Return [X, Y] of the center of cell containing provided text 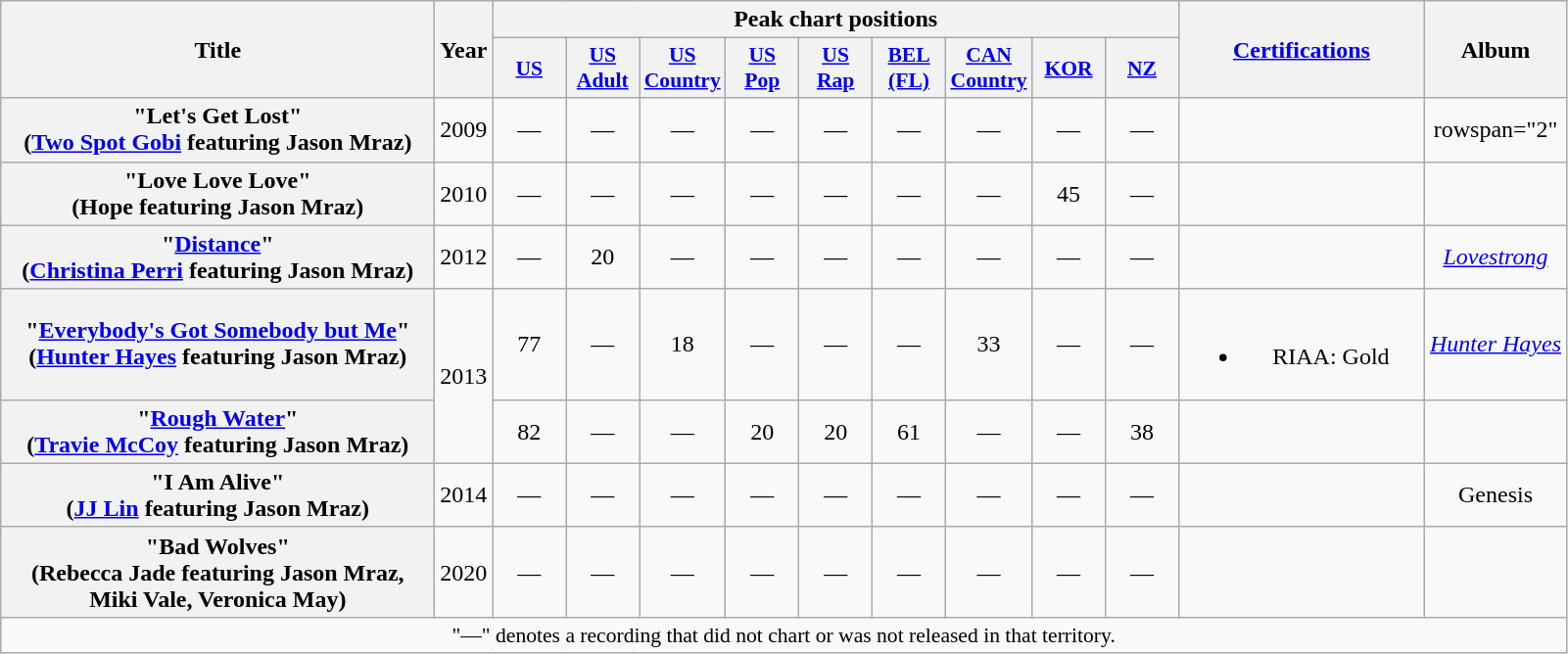
USRap [836, 69]
Hunter Hayes [1495, 345]
Genesis [1495, 495]
"Rough Water"(Travie McCoy featuring Jason Mraz) [217, 431]
"Love Love Love"(Hope featuring Jason Mraz) [217, 194]
NZ [1142, 69]
2010 [464, 194]
2014 [464, 495]
CANCountry [989, 69]
Lovestrong [1495, 257]
2012 [464, 257]
KOR [1069, 69]
Peak chart positions [836, 20]
"I Am Alive"(JJ Lin featuring Jason Mraz) [217, 495]
18 [683, 345]
Certifications [1301, 49]
Year [464, 49]
"—" denotes a recording that did not chart or was not released in that territory. [784, 634]
RIAA: Gold [1301, 345]
33 [989, 345]
USPop [762, 69]
"Let's Get Lost"(Two Spot Gobi featuring Jason Mraz) [217, 129]
Album [1495, 49]
2013 [464, 376]
82 [529, 431]
USAdult [603, 69]
USCountry [683, 69]
77 [529, 345]
"Distance"(Christina Perri featuring Jason Mraz) [217, 257]
"Bad Wolves"(Rebecca Jade featuring Jason Mraz, Miki Vale, Veronica May) [217, 572]
2020 [464, 572]
rowspan="2" [1495, 129]
"Everybody's Got Somebody but Me"(Hunter Hayes featuring Jason Mraz) [217, 345]
2009 [464, 129]
BEL(FL) [909, 69]
US [529, 69]
61 [909, 431]
Title [217, 49]
38 [1142, 431]
45 [1069, 194]
